Return the (x, y) coordinate for the center point of the cell that contains the specified text.  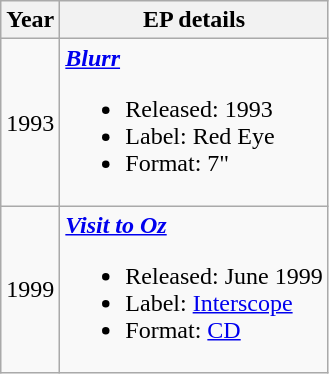
Year (30, 20)
1993 (30, 122)
BlurrReleased: 1993Label: Red EyeFormat: 7" (194, 122)
1999 (30, 290)
EP details (194, 20)
Visit to OzReleased: June 1999Label: InterscopeFormat: CD (194, 290)
